Determine the [x, y] coordinate at the center of the cell enclosing the given text.  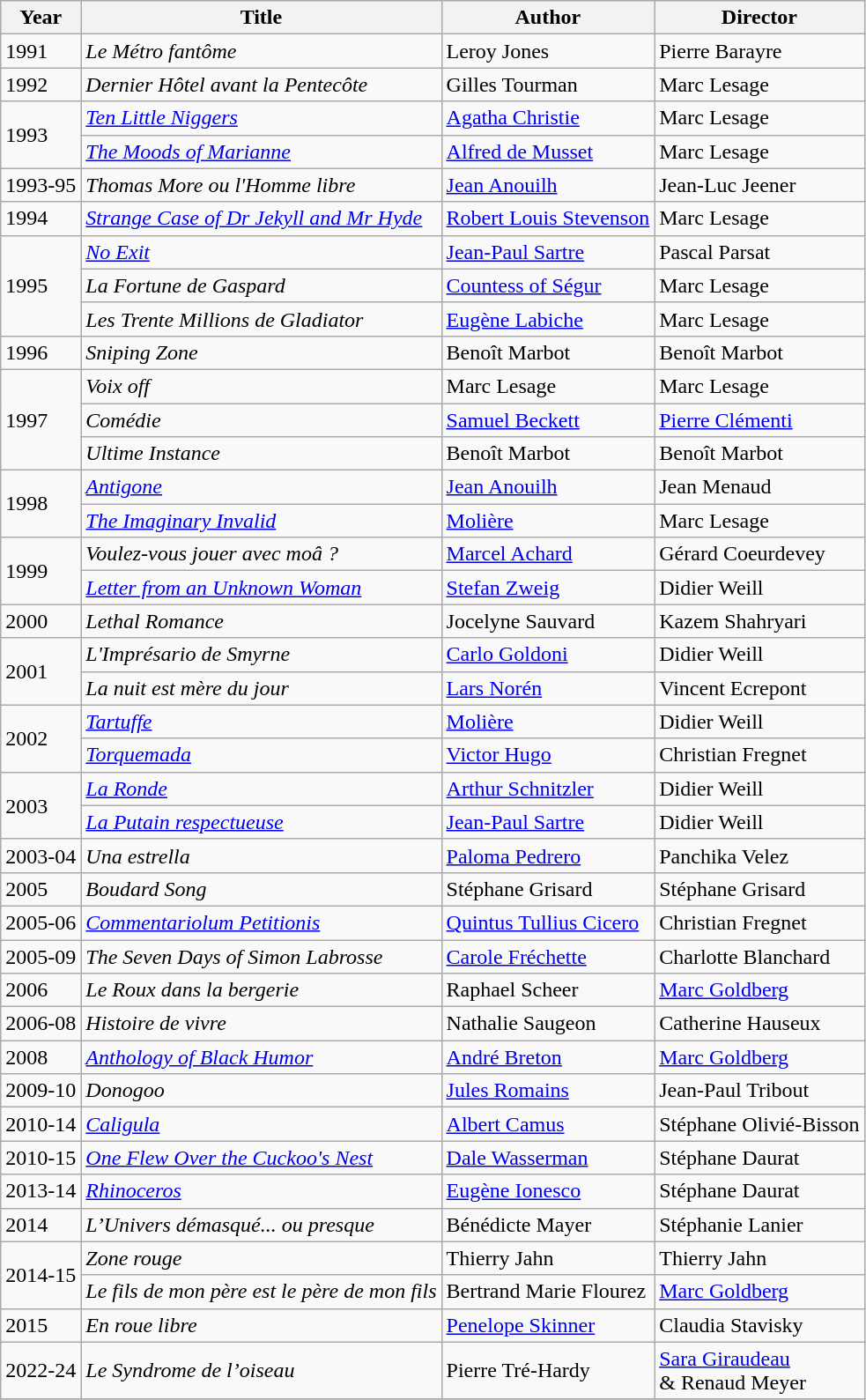
2003-04 [41, 856]
Commentariolum Petitionis [261, 922]
André Breton [548, 1057]
Countess of Ségur [548, 285]
Sara Giraudeau & Renaud Meyer [759, 1371]
Albert Camus [548, 1124]
2005 [41, 889]
Claudia Stavisky [759, 1325]
Agatha Christie [548, 118]
Gérard Coeurdevey [759, 554]
Robert Louis Stevenson [548, 219]
Raphael Scheer [548, 990]
La Fortune de Gaspard [261, 285]
Carlo Goldoni [548, 655]
1997 [41, 419]
Jean-Luc Jeener [759, 185]
Antigone [261, 487]
Year [41, 18]
Charlotte Blanchard [759, 956]
2005-09 [41, 956]
2010-15 [41, 1158]
Carole Fréchette [548, 956]
1993-95 [41, 185]
1996 [41, 352]
1995 [41, 285]
1994 [41, 219]
2022-24 [41, 1371]
1999 [41, 571]
The Imaginary Invalid [261, 521]
Anthology of Black Humor [261, 1057]
Arthur Schnitzler [548, 789]
Stéphanie Lanier [759, 1225]
2008 [41, 1057]
No Exit [261, 252]
2006 [41, 990]
Stefan Zweig [548, 588]
Donogoo [261, 1091]
2001 [41, 671]
1993 [41, 135]
Nathalie Saugeon [548, 1024]
Title [261, 18]
2014-15 [41, 1275]
Le Roux dans la bergerie [261, 990]
Comédie [261, 420]
Le Métro fantôme [261, 51]
2006-08 [41, 1024]
Bénédicte Mayer [548, 1225]
2005-06 [41, 922]
Bertrand Marie Flourez [548, 1292]
Ten Little Niggers [261, 118]
1991 [41, 51]
La nuit est mère du jour [261, 688]
Rhinoceros [261, 1191]
Una estrella [261, 856]
2002 [41, 738]
1998 [41, 504]
Vincent Ecrepont [759, 688]
The Moods of Marianne [261, 152]
Panchika Velez [759, 856]
Ultime Instance [261, 454]
Tartuffe [261, 722]
Eugène Labiche [548, 319]
2010-14 [41, 1124]
Lethal Romance [261, 621]
Samuel Beckett [548, 420]
Paloma Pedrero [548, 856]
Pierre Clémenti [759, 420]
1992 [41, 85]
Sniping Zone [261, 352]
Jean Menaud [759, 487]
Zone rouge [261, 1258]
Les Trente Millions de Gladiator [261, 319]
Voix off [261, 386]
Jocelyne Sauvard [548, 621]
Director [759, 18]
Quintus Tullius Cicero [548, 922]
L'Imprésario de Smyrne [261, 655]
Le Syndrome de l’oiseau [261, 1371]
Histoire de vivre [261, 1024]
2014 [41, 1225]
Leroy Jones [548, 51]
Gilles Tourman [548, 85]
Marcel Achard [548, 554]
2013-14 [41, 1191]
Boudard Song [261, 889]
2009-10 [41, 1091]
Eugène Ionesco [548, 1191]
En roue libre [261, 1325]
Caligula [261, 1124]
Author [548, 18]
Lars Norén [548, 688]
La Ronde [261, 789]
Pierre Barayre [759, 51]
Thomas More ou l'Homme libre [261, 185]
Jean-Paul Tribout [759, 1091]
Dale Wasserman [548, 1158]
The Seven Days of Simon Labrosse [261, 956]
One Flew Over the Cuckoo's Nest [261, 1158]
Strange Case of Dr Jekyll and Mr Hyde [261, 219]
Victor Hugo [548, 755]
Pierre Tré-Hardy [548, 1371]
Le fils de mon père est le père de mon fils [261, 1292]
Catherine Hauseux [759, 1024]
Letter from an Unknown Woman [261, 588]
L’Univers démasqué... ou presque [261, 1225]
Alfred de Musset [548, 152]
2015 [41, 1325]
La Putain respectueuse [261, 822]
2003 [41, 805]
Penelope Skinner [548, 1325]
Pascal Parsat [759, 252]
Voulez-vous jouer avec moâ ? [261, 554]
Stéphane Olivié-Bisson [759, 1124]
2000 [41, 621]
Torquemada [261, 755]
Kazem Shahryari [759, 621]
Dernier Hôtel avant la Pentecôte [261, 85]
Jules Romains [548, 1091]
